Identify which cell holds the provided text, then report its [x, y] central coordinate. 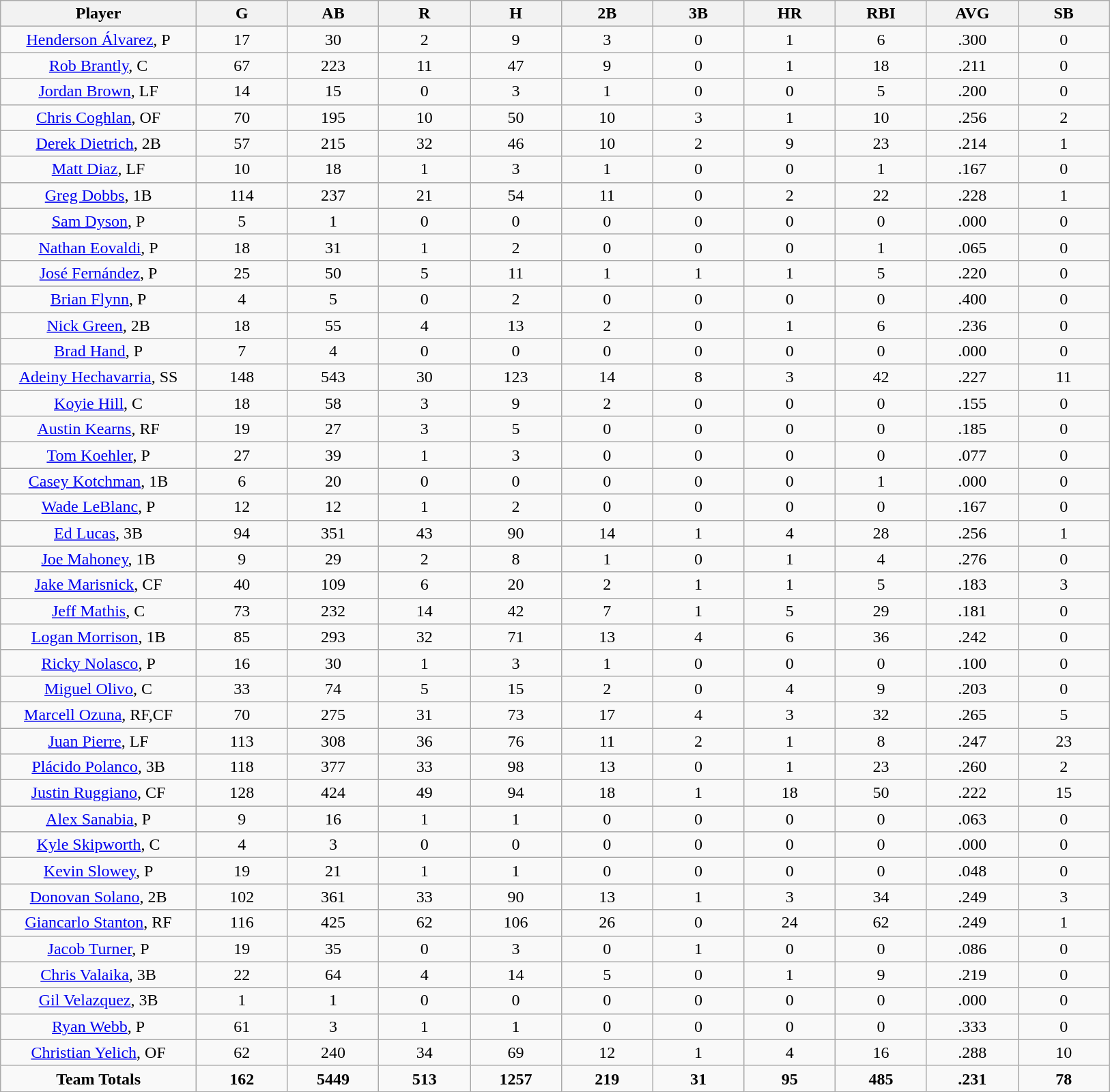
116 [242, 923]
Justin Ruggiano, CF [98, 793]
275 [333, 715]
Brad Hand, P [98, 351]
G [242, 14]
85 [242, 637]
AVG [972, 14]
Ricky Nolasco, P [98, 663]
95 [790, 1078]
2B [607, 14]
1257 [516, 1078]
Chris Valaika, 3B [98, 975]
424 [333, 793]
.220 [972, 273]
.077 [972, 455]
54 [516, 195]
Jake Marisnick, CF [98, 585]
Juan Pierre, LF [98, 741]
162 [242, 1078]
98 [516, 767]
123 [516, 377]
.219 [972, 975]
39 [333, 455]
293 [333, 637]
485 [881, 1078]
Christian Yelich, OF [98, 1052]
351 [333, 533]
Giancarlo Stanton, RF [98, 923]
Donovan Solano, 2B [98, 897]
215 [333, 143]
Wade LeBlanc, P [98, 507]
R [425, 14]
Jordan Brown, LF [98, 91]
.276 [972, 559]
Ryan Webb, P [98, 1026]
78 [1064, 1078]
148 [242, 377]
.065 [972, 247]
Jeff Mathis, C [98, 611]
Brian Flynn, P [98, 299]
Nathan Eovaldi, P [98, 247]
.265 [972, 715]
Nick Green, 2B [98, 326]
24 [790, 923]
128 [242, 793]
H [516, 14]
26 [607, 923]
46 [516, 143]
377 [333, 767]
SB [1064, 14]
RBI [881, 14]
Chris Coghlan, OF [98, 117]
513 [425, 1078]
.214 [972, 143]
Kevin Slowey, P [98, 871]
Austin Kearns, RF [98, 429]
.242 [972, 637]
.236 [972, 326]
425 [333, 923]
Derek Dietrich, 2B [98, 143]
.288 [972, 1052]
Alex Sanabia, P [98, 819]
223 [333, 66]
.048 [972, 871]
AB [333, 14]
58 [333, 403]
.100 [972, 663]
113 [242, 741]
.063 [972, 819]
Tom Koehler, P [98, 455]
195 [333, 117]
Jacob Turner, P [98, 949]
361 [333, 897]
Sam Dyson, P [98, 221]
Casey Kotchman, 1B [98, 481]
Koyie Hill, C [98, 403]
.183 [972, 585]
74 [333, 689]
.155 [972, 403]
.300 [972, 40]
Ed Lucas, 3B [98, 533]
.086 [972, 949]
40 [242, 585]
43 [425, 533]
118 [242, 767]
114 [242, 195]
.211 [972, 66]
57 [242, 143]
71 [516, 637]
Henderson Álvarez, P [98, 40]
Plácido Polanco, 3B [98, 767]
61 [242, 1026]
109 [333, 585]
.231 [972, 1078]
.228 [972, 195]
308 [333, 741]
47 [516, 66]
35 [333, 949]
Marcell Ozuna, RF,CF [98, 715]
.185 [972, 429]
Player [98, 14]
76 [516, 741]
.400 [972, 299]
55 [333, 326]
543 [333, 377]
237 [333, 195]
José Fernández, P [98, 273]
25 [242, 273]
.200 [972, 91]
.181 [972, 611]
HR [790, 14]
67 [242, 66]
49 [425, 793]
.203 [972, 689]
Joe Mahoney, 1B [98, 559]
Matt Diaz, LF [98, 169]
Kyle Skipworth, C [98, 845]
106 [516, 923]
Rob Brantly, C [98, 66]
.333 [972, 1026]
Logan Morrison, 1B [98, 637]
102 [242, 897]
Gil Velazquez, 3B [98, 1001]
Greg Dobbs, 1B [98, 195]
.227 [972, 377]
28 [881, 533]
69 [516, 1052]
64 [333, 975]
Miguel Olivo, C [98, 689]
5449 [333, 1078]
232 [333, 611]
219 [607, 1078]
Team Totals [98, 1078]
.260 [972, 767]
.222 [972, 793]
3B [698, 14]
.247 [972, 741]
Adeiny Hechavarria, SS [98, 377]
240 [333, 1052]
